Return (X, Y) of the center of cell containing provided text 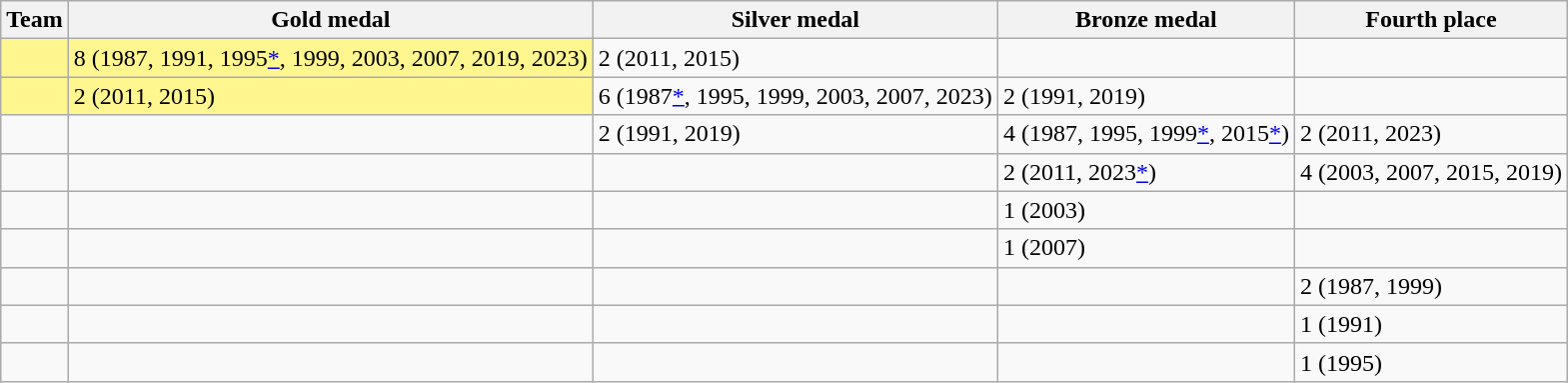
4 (1987, 1995, 1999*, 2015*) (1145, 134)
1 (2003) (1145, 210)
2 (1987, 1999) (1431, 286)
Silver medal (795, 20)
Fourth place (1431, 20)
Bronze medal (1145, 20)
1 (1991) (1431, 324)
4 (2003, 2007, 2015, 2019) (1431, 172)
1 (2007) (1145, 248)
8 (1987, 1991, 1995*, 1999, 2003, 2007, 2019, 2023) (330, 58)
2 (2011, 2023*) (1145, 172)
Gold medal (330, 20)
Team (35, 20)
2 (2011, 2023) (1431, 134)
6 (1987*, 1995, 1999, 2003, 2007, 2023) (795, 96)
1 (1995) (1431, 362)
